From the cell containing the given text, extract its center point as [x, y] coordinate. 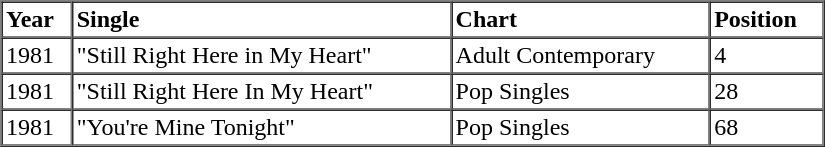
68 [767, 128]
"Still Right Here in My Heart" [262, 56]
28 [767, 92]
"Still Right Here In My Heart" [262, 92]
Position [767, 20]
Year [38, 20]
Adult Contemporary [580, 56]
Single [262, 20]
Chart [580, 20]
"You're Mine Tonight" [262, 128]
4 [767, 56]
